Return [x, y] of the center of cell containing provided text 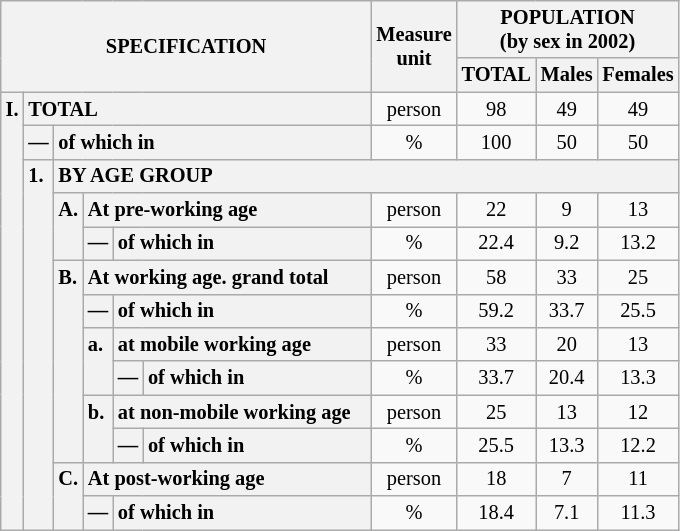
20.4 [567, 378]
I. [12, 311]
9 [567, 210]
11.3 [638, 513]
58 [496, 277]
18.4 [496, 513]
at mobile working age [242, 344]
9.2 [567, 243]
At pre-working age [227, 210]
a. [98, 360]
100 [496, 142]
Females [638, 75]
7 [567, 479]
A. [68, 226]
22 [496, 210]
b. [98, 428]
22.4 [496, 243]
BY AGE GROUP [366, 176]
At post-working age [227, 479]
18 [496, 479]
7.1 [567, 513]
SPECIFICATION [186, 46]
B. [68, 361]
Measure unit [414, 46]
1. [38, 344]
Males [567, 75]
13.2 [638, 243]
12.2 [638, 445]
POPULATION (by sex in 2002) [568, 29]
59.2 [496, 311]
C. [68, 496]
at non-mobile working age [242, 412]
12 [638, 412]
11 [638, 479]
20 [567, 344]
98 [496, 109]
At working age. grand total [227, 277]
